Identify which cell holds the provided text, then report its [x, y] central coordinate. 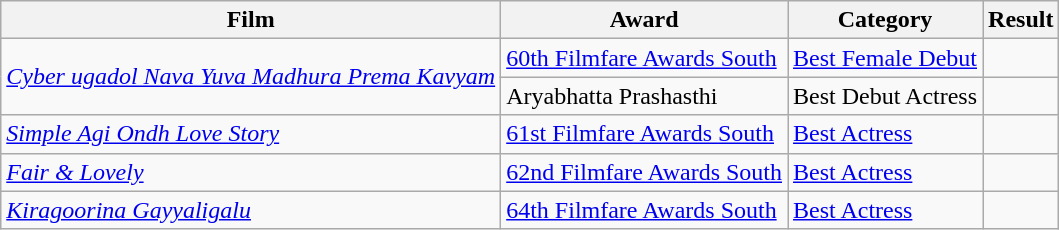
62nd Filmfare Awards South [644, 172]
Kiragoorina Gayyaligalu [251, 210]
Category [886, 20]
Award [644, 20]
Result [1021, 20]
60th Filmfare Awards South [644, 58]
Aryabhatta Prashasthi [644, 96]
61st Filmfare Awards South [644, 134]
Cyber ugadol Nava Yuva Madhura Prema Kavyam [251, 77]
Best Debut Actress [886, 96]
Film [251, 20]
Simple Agi Ondh Love Story [251, 134]
Fair & Lovely [251, 172]
Best Female Debut [886, 58]
64th Filmfare Awards South [644, 210]
